Determine the (X, Y) coordinate at the center of the cell enclosing the given text.  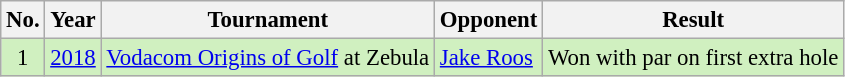
2018 (73, 58)
Tournament (268, 20)
No. (23, 20)
Opponent (489, 20)
Jake Roos (489, 58)
Vodacom Origins of Golf at Zebula (268, 58)
Won with par on first extra hole (694, 58)
Result (694, 20)
Year (73, 20)
1 (23, 58)
